For the text-containing cell, return its midpoint in [X, Y] coordinate format. 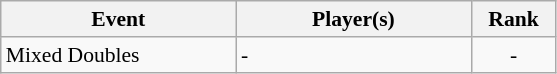
Event [118, 19]
Mixed Doubles [118, 55]
Player(s) [354, 19]
Rank [514, 19]
